Identify which cell holds the provided text, then report its (X, Y) central coordinate. 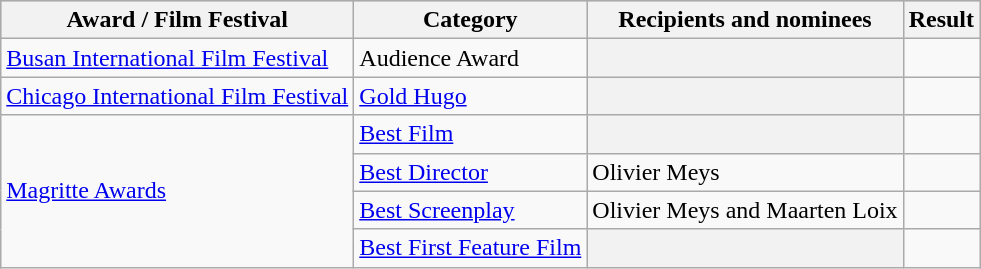
Chicago International Film Festival (178, 96)
Result (941, 20)
Recipients and nominees (745, 20)
Olivier Meys and Maarten Loix (745, 210)
Olivier Meys (745, 172)
Best Screenplay (470, 210)
Award / Film Festival (178, 20)
Best Director (470, 172)
Best First Feature Film (470, 248)
Gold Hugo (470, 96)
Busan International Film Festival (178, 58)
Best Film (470, 134)
Magritte Awards (178, 191)
Category (470, 20)
Audience Award (470, 58)
